For the text-containing cell, return its midpoint in [X, Y] coordinate format. 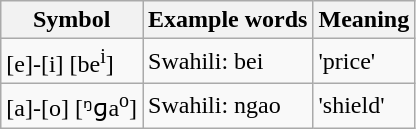
Swahili: bei [228, 62]
Meaning [364, 20]
[e]-[i] [bei] [72, 62]
Example words [228, 20]
'shield' [364, 106]
'price' [364, 62]
Symbol [72, 20]
Swahili: ngao [228, 106]
[a]-[o] [ᵑɡao] [72, 106]
